Output the (X, Y) coordinate of the center of the cell containing the given text.  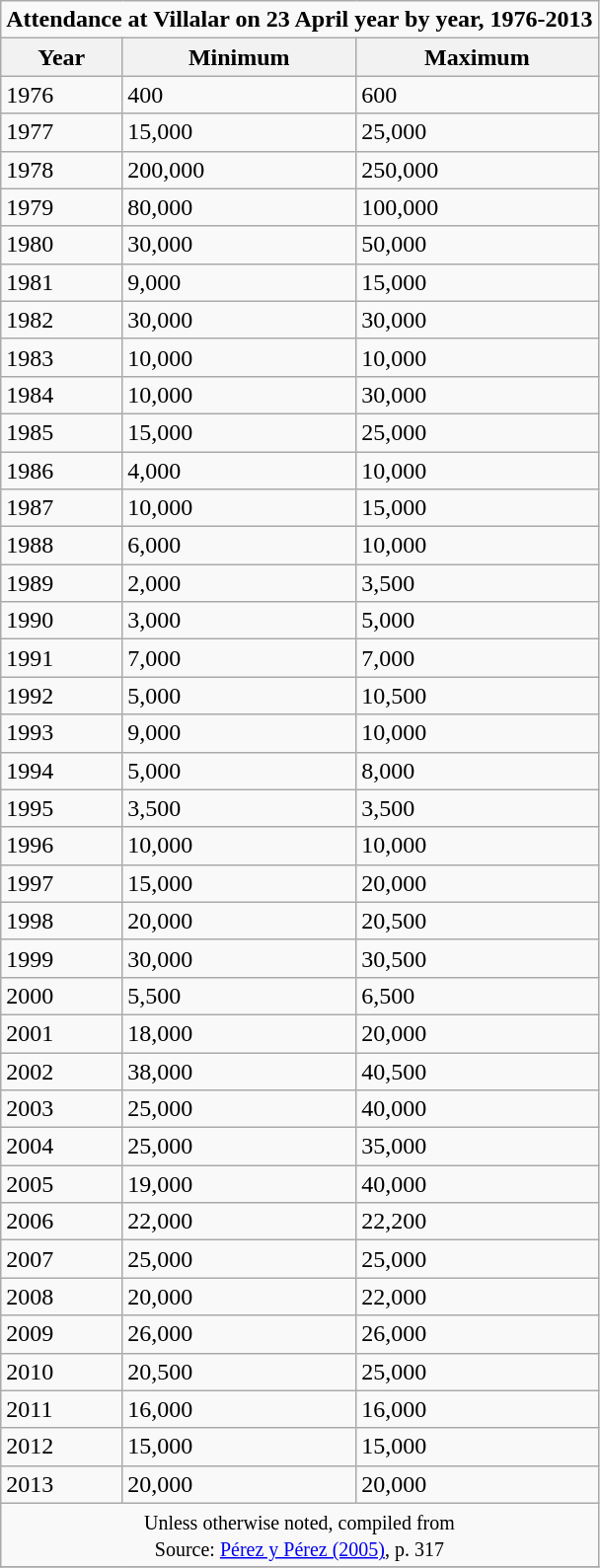
1999 (61, 958)
1984 (61, 395)
2009 (61, 1334)
1996 (61, 846)
1997 (61, 883)
80,000 (239, 207)
600 (478, 95)
1982 (61, 320)
Minimum (239, 57)
1977 (61, 132)
2000 (61, 996)
2001 (61, 1033)
6,500 (478, 996)
1979 (61, 207)
2011 (61, 1409)
1988 (61, 546)
1991 (61, 658)
1987 (61, 508)
2,000 (239, 583)
200,000 (239, 170)
1995 (61, 808)
1992 (61, 696)
3,000 (239, 621)
1980 (61, 245)
1983 (61, 357)
1986 (61, 471)
2005 (61, 1184)
2008 (61, 1297)
1985 (61, 432)
2003 (61, 1109)
2012 (61, 1447)
8,000 (478, 771)
2010 (61, 1372)
19,000 (239, 1184)
250,000 (478, 170)
2004 (61, 1147)
2002 (61, 1071)
1994 (61, 771)
18,000 (239, 1033)
1998 (61, 921)
38,000 (239, 1071)
10,500 (478, 696)
35,000 (478, 1147)
400 (239, 95)
1981 (61, 282)
5,500 (239, 996)
6,000 (239, 546)
Attendance at Villalar on 23 April year by year, 1976-2013 (300, 20)
Maximum (478, 57)
Year (61, 57)
2013 (61, 1484)
1976 (61, 95)
100,000 (478, 207)
2006 (61, 1222)
1978 (61, 170)
4,000 (239, 471)
1990 (61, 621)
Unless otherwise noted, compiled from Source: Pérez y Pérez (2005), p. 317 (300, 1535)
22,200 (478, 1222)
1989 (61, 583)
50,000 (478, 245)
2007 (61, 1259)
40,500 (478, 1071)
1993 (61, 733)
30,500 (478, 958)
